Return the [x, y] coordinate for the center point of the cell that contains the specified text.  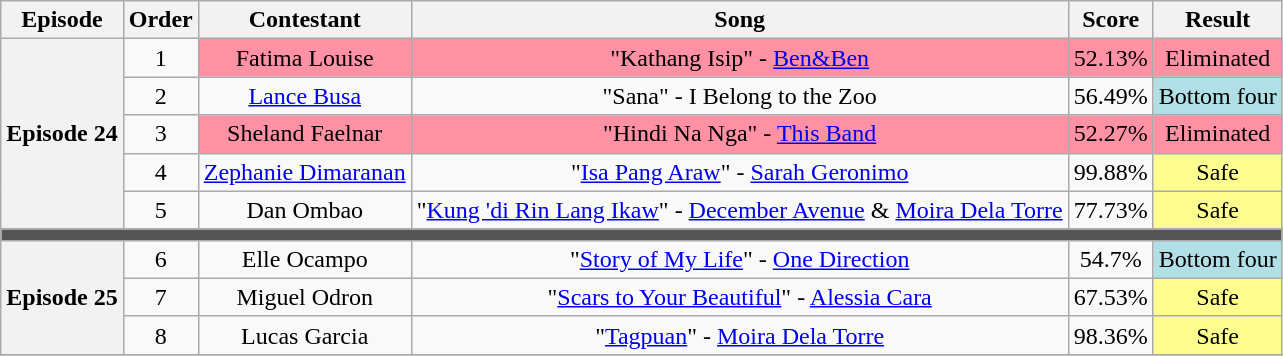
Episode 25 [62, 297]
Song [740, 20]
54.7% [1110, 259]
"Isa Pang Araw" - Sarah Geronimo [740, 172]
2 [160, 96]
52.27% [1110, 134]
Contestant [304, 20]
67.53% [1110, 297]
"Kathang Isip" - Ben&Ben [740, 58]
Dan Ombao [304, 210]
"Scars to Your Beautiful" - Alessia Cara [740, 297]
7 [160, 297]
Order [160, 20]
Episode [62, 20]
Fatima Louise [304, 58]
5 [160, 210]
"Kung 'di Rin Lang Ikaw" - December Avenue & Moira Dela Torre [740, 210]
"Tagpuan" - Moira Dela Torre [740, 335]
"Hindi Na Nga" - This Band [740, 134]
8 [160, 335]
Zephanie Dimaranan [304, 172]
99.88% [1110, 172]
Elle Ocampo [304, 259]
Episode 24 [62, 134]
Lance Busa [304, 96]
56.49% [1110, 96]
Score [1110, 20]
Lucas Garcia [304, 335]
"Story of My Life" - One Direction [740, 259]
Sheland Faelnar [304, 134]
52.13% [1110, 58]
Miguel Odron [304, 297]
6 [160, 259]
77.73% [1110, 210]
98.36% [1110, 335]
4 [160, 172]
Result [1218, 20]
3 [160, 134]
"Sana" - I Belong to the Zoo [740, 96]
1 [160, 58]
